Scan for the cell matching the given text and deliver its [x, y] coordinate at center. 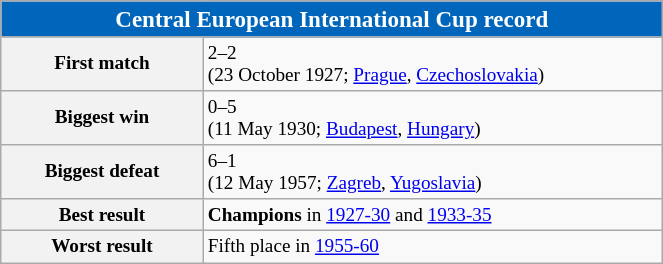
Biggest defeat [102, 172]
0–5 (11 May 1930; Budapest, Hungary) [433, 118]
Central European International Cup record [332, 19]
Biggest win [102, 118]
Best result [102, 215]
2–2 (23 October 1927; Prague, Czechoslovakia) [433, 64]
Worst result [102, 247]
Fifth place in 1955-60 [433, 247]
6–1 (12 May 1957; Zagreb, Yugoslavia) [433, 172]
Champions in 1927-30 and 1933-35 [433, 215]
First match [102, 64]
